Extract the [X, Y] coordinate from the center of the cell holding the provided text.  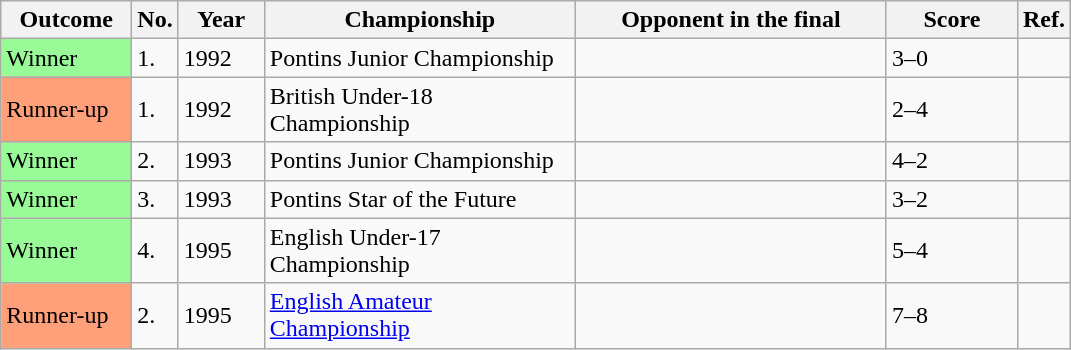
4. [155, 250]
Pontins Star of the Future [420, 199]
English Under-17 Championship [420, 250]
Championship [420, 20]
7–8 [952, 316]
No. [155, 20]
Score [952, 20]
Ref. [1044, 20]
3–0 [952, 58]
Year [221, 20]
British Under-18 Championship [420, 110]
Outcome [66, 20]
4–2 [952, 161]
3–2 [952, 199]
3. [155, 199]
English Amateur Championship [420, 316]
Opponent in the final [730, 20]
2–4 [952, 110]
5–4 [952, 250]
